Identify which cell holds the provided text, then report its (X, Y) central coordinate. 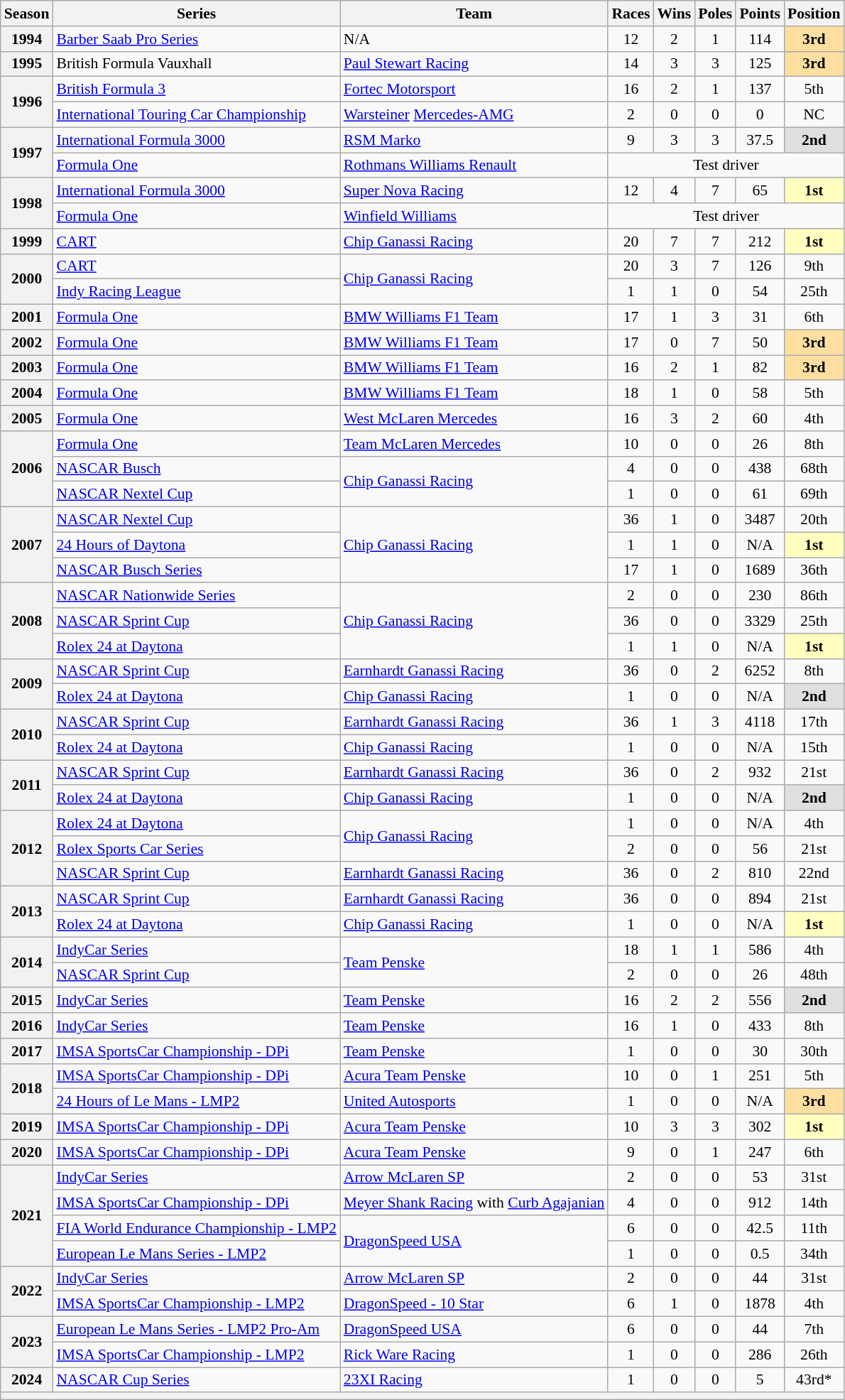
43rd* (814, 1380)
2005 (27, 418)
1997 (27, 152)
Points (760, 13)
1995 (27, 64)
Rolex Sports Car Series (196, 849)
Paul Stewart Racing (474, 64)
230 (760, 596)
932 (760, 773)
DragonSpeed - 10 Star (474, 1304)
114 (760, 39)
British Formula Vauxhall (196, 64)
31 (760, 318)
53 (760, 1178)
Team (474, 13)
86th (814, 596)
West McLaren Mercedes (474, 418)
RSM Marko (474, 140)
NASCAR Cup Series (196, 1380)
1999 (27, 242)
Position (814, 13)
42.5 (760, 1228)
2019 (27, 1127)
1878 (760, 1304)
2007 (27, 546)
Season (27, 13)
1994 (27, 39)
Poles (715, 13)
5 (760, 1380)
2008 (27, 621)
82 (760, 368)
Wins (675, 13)
2023 (27, 1342)
247 (760, 1152)
4118 (760, 722)
Races (631, 13)
British Formula 3 (196, 89)
0.5 (760, 1254)
Meyer Shank Racing with Curb Agajanian (474, 1203)
2009 (27, 683)
Indy Racing League (196, 292)
23XI Racing (474, 1380)
586 (760, 950)
14 (631, 64)
30 (760, 1051)
3487 (760, 520)
68th (814, 469)
2014 (27, 962)
International Touring Car Championship (196, 115)
438 (760, 469)
Warsteiner Mercedes-AMG (474, 115)
20th (814, 520)
European Le Mans Series - LMP2 (196, 1254)
1689 (760, 570)
2021 (27, 1215)
Super Nova Racing (474, 191)
1998 (27, 203)
7th (814, 1330)
60 (760, 418)
United Autosports (474, 1102)
37.5 (760, 140)
2011 (27, 786)
26th (814, 1355)
2022 (27, 1291)
2010 (27, 734)
50 (760, 342)
2013 (27, 912)
24 Hours of Daytona (196, 545)
69th (814, 494)
Rothmans Williams Renault (474, 165)
56 (760, 849)
34th (814, 1254)
Barber Saab Pro Series (196, 39)
65 (760, 191)
125 (760, 64)
2018 (27, 1088)
NC (814, 115)
1996 (27, 102)
2012 (27, 848)
2006 (27, 469)
302 (760, 1127)
22nd (814, 874)
6252 (760, 671)
36th (814, 570)
48th (814, 975)
30th (814, 1051)
61 (760, 494)
2001 (27, 318)
2004 (27, 394)
912 (760, 1203)
FIA World Endurance Championship - LMP2 (196, 1228)
433 (760, 1026)
European Le Mans Series - LMP2 Pro-Am (196, 1330)
Team McLaren Mercedes (474, 444)
810 (760, 874)
212 (760, 242)
126 (760, 266)
2024 (27, 1380)
58 (760, 394)
15th (814, 747)
2020 (27, 1152)
NASCAR Nationwide Series (196, 596)
556 (760, 1001)
9th (814, 266)
24 Hours of Le Mans - LMP2 (196, 1102)
2017 (27, 1051)
17th (814, 722)
2000 (27, 278)
Series (196, 13)
14th (814, 1203)
2016 (27, 1026)
11th (814, 1228)
Fortec Motorsport (474, 89)
Winfield Williams (474, 216)
NASCAR Busch Series (196, 570)
894 (760, 899)
251 (760, 1076)
2003 (27, 368)
137 (760, 89)
2002 (27, 342)
Rick Ware Racing (474, 1355)
2015 (27, 1001)
3329 (760, 621)
NASCAR Busch (196, 469)
286 (760, 1355)
54 (760, 292)
